Output the (X, Y) coordinate of the center of the cell containing the given text.  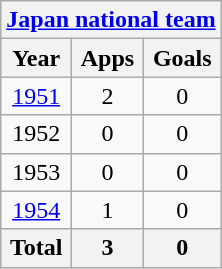
2 (108, 96)
Goals (182, 58)
1954 (36, 210)
1952 (36, 134)
Year (36, 58)
3 (108, 248)
Total (36, 248)
1953 (36, 172)
Japan national team (111, 20)
1 (108, 210)
Apps (108, 58)
1951 (36, 96)
